Provide the (x, y) coordinate of the cell's center where the given text is located.  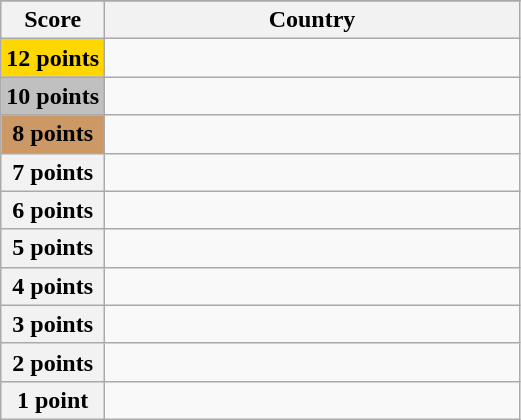
4 points (53, 286)
8 points (53, 134)
2 points (53, 362)
Country (312, 20)
1 point (53, 400)
10 points (53, 96)
Score (53, 20)
12 points (53, 58)
3 points (53, 324)
5 points (53, 248)
6 points (53, 210)
7 points (53, 172)
